Search for the cell housing the specified text and yield its (X, Y) center coordinate. 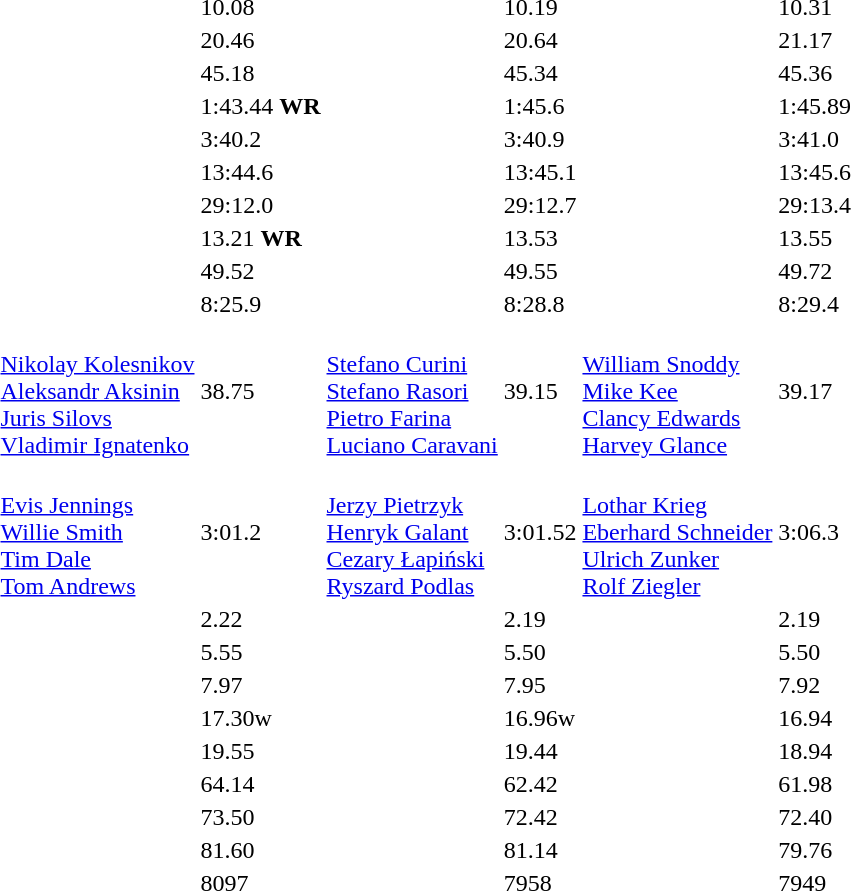
64.14 (260, 784)
5.50 (540, 652)
3:01.2 (260, 532)
5.55 (260, 652)
2.22 (260, 619)
29:12.7 (540, 205)
7.97 (260, 685)
45.18 (260, 73)
3:40.2 (260, 139)
13:45.1 (540, 172)
81.14 (540, 850)
8:25.9 (260, 304)
39.15 (540, 391)
29:12.0 (260, 205)
7.95 (540, 685)
16.96w (540, 718)
13.53 (540, 238)
62.42 (540, 784)
49.52 (260, 271)
1:43.44 WR (260, 106)
49.55 (540, 271)
13.21 WR (260, 238)
13:44.6 (260, 172)
19.55 (260, 751)
72.42 (540, 817)
2.19 (540, 619)
3:01.52 (540, 532)
8:28.8 (540, 304)
17.30w (260, 718)
3:40.9 (540, 139)
81.60 (260, 850)
19.44 (540, 751)
45.34 (540, 73)
20.64 (540, 40)
Stefano CuriniStefano RasoriPietro FarinaLuciano Caravani (412, 391)
Lothar KriegEberhard SchneiderUlrich ZunkerRolf Ziegler (678, 532)
Jerzy PietrzykHenryk GalantCezary ŁapińskiRyszard Podlas (412, 532)
38.75 (260, 391)
William SnoddyMike KeeClancy EdwardsHarvey Glance (678, 391)
1:45.6 (540, 106)
20.46 (260, 40)
73.50 (260, 817)
